For the text-containing cell, return its midpoint in (x, y) coordinate format. 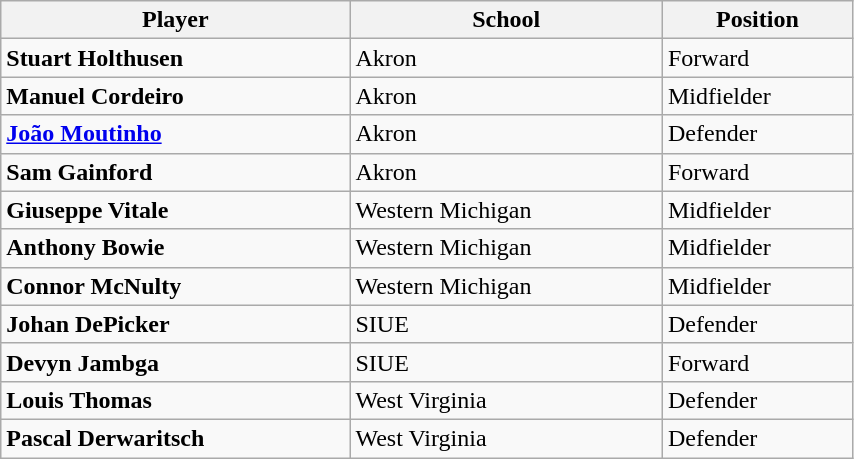
João Moutinho (176, 134)
Stuart Holthusen (176, 58)
Position (757, 20)
Pascal Derwaritsch (176, 438)
Louis Thomas (176, 400)
Sam Gainford (176, 172)
Connor McNulty (176, 286)
Giuseppe Vitale (176, 210)
School (506, 20)
Manuel Cordeiro (176, 96)
Johan DePicker (176, 324)
Devyn Jambga (176, 362)
Anthony Bowie (176, 248)
Player (176, 20)
